Provide the (x, y) coordinate of the cell's center where the given text is located.  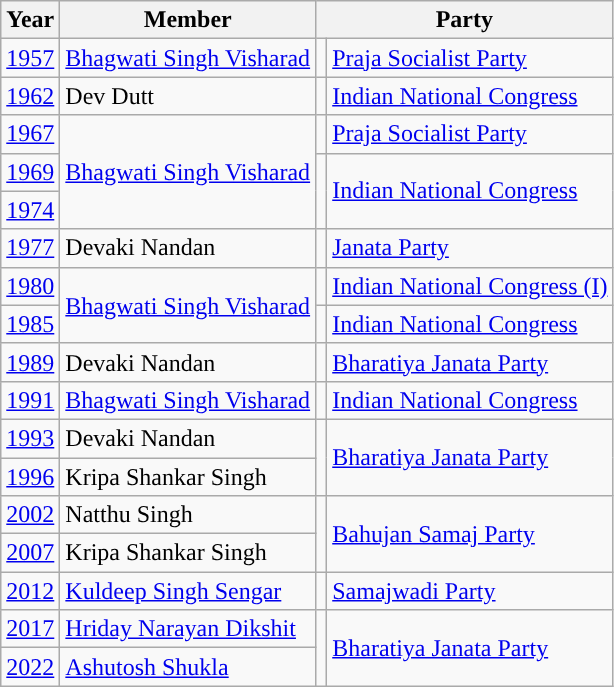
1989 (30, 362)
Bahujan Samaj Party (470, 534)
Indian National Congress (I) (470, 286)
Member (188, 20)
1969 (30, 172)
1967 (30, 134)
1974 (30, 210)
Hriday Narayan Dikshit (188, 629)
Dev Dutt (188, 96)
1962 (30, 96)
1991 (30, 400)
Year (30, 20)
1985 (30, 324)
Party (464, 20)
1957 (30, 58)
Kuldeep Singh Sengar (188, 591)
2007 (30, 553)
2017 (30, 629)
2002 (30, 515)
2022 (30, 667)
Ashutosh Shukla (188, 667)
1996 (30, 477)
1980 (30, 286)
Natthu Singh (188, 515)
Janata Party (470, 248)
1993 (30, 438)
Samajwadi Party (470, 591)
1977 (30, 248)
2012 (30, 591)
